Output the (X, Y) coordinate of the center of the cell containing the given text.  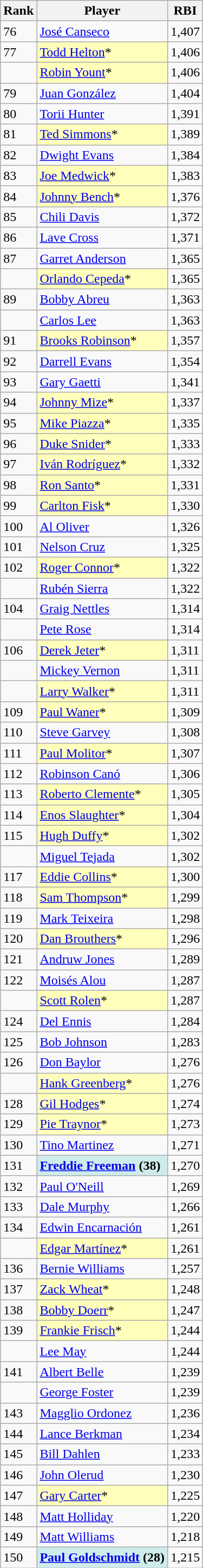
Roberto Clemente* (102, 794)
150 (18, 1557)
1,305 (185, 794)
131 (18, 1165)
1,218 (185, 1537)
Gary Gaetti (102, 382)
1,335 (185, 423)
95 (18, 423)
119 (18, 918)
99 (18, 506)
80 (18, 114)
Lee May (102, 1351)
Robinson Canó (102, 774)
Bob Johnson (102, 1042)
104 (18, 609)
98 (18, 485)
Graig Nettles (102, 609)
126 (18, 1062)
1,257 (185, 1269)
Roger Connor* (102, 567)
Mike Piazza* (102, 423)
84 (18, 196)
83 (18, 176)
1,298 (185, 918)
149 (18, 1537)
Darrell Evans (102, 361)
Nelson Cruz (102, 547)
Garret Anderson (102, 258)
92 (18, 361)
137 (18, 1290)
Paul O'Neill (102, 1186)
Miguel Tejada (102, 856)
Al Oliver (102, 526)
1,266 (185, 1207)
Pete Rose (102, 630)
1,333 (185, 444)
Albert Belle (102, 1372)
1,309 (185, 712)
Robin Yount* (102, 73)
Juan González (102, 93)
144 (18, 1434)
Zack Wheat* (102, 1290)
1,289 (185, 960)
113 (18, 794)
Sam Thompson* (102, 897)
81 (18, 134)
114 (18, 815)
Dan Brouthers* (102, 939)
1,337 (185, 403)
1,372 (185, 217)
Mark Teixeira (102, 918)
110 (18, 733)
Johnny Bench* (102, 196)
1,357 (185, 341)
87 (18, 258)
106 (18, 650)
82 (18, 155)
1,404 (185, 93)
136 (18, 1269)
1,236 (185, 1413)
1,247 (185, 1310)
79 (18, 93)
Magglio Ordonez (102, 1413)
148 (18, 1516)
George Foster (102, 1392)
97 (18, 464)
Carlton Fisk* (102, 506)
Frankie Frisch* (102, 1331)
1,330 (185, 506)
1,274 (185, 1104)
85 (18, 217)
Dale Murphy (102, 1207)
147 (18, 1495)
1,233 (185, 1454)
Brooks Robinson* (102, 341)
1,307 (185, 753)
Bill Dahlen (102, 1454)
1,300 (185, 877)
Orlando Cepeda* (102, 279)
93 (18, 382)
77 (18, 52)
1,332 (185, 464)
Gil Hodges* (102, 1104)
1,248 (185, 1290)
Paul Waner* (102, 712)
132 (18, 1186)
1,325 (185, 547)
Torii Hunter (102, 114)
Mickey Vernon (102, 671)
Joe Medwick* (102, 176)
Tino Martinez (102, 1145)
86 (18, 237)
138 (18, 1310)
143 (18, 1413)
1,283 (185, 1042)
Player (102, 11)
Edwin Encarnación (102, 1227)
1,299 (185, 897)
139 (18, 1331)
120 (18, 939)
1,304 (185, 815)
1,341 (185, 382)
115 (18, 835)
Duke Snider* (102, 444)
Iván Rodríguez* (102, 464)
Edgar Martínez* (102, 1248)
Freddie Freeman (38) (102, 1165)
Matt Holliday (102, 1516)
1,371 (185, 237)
José Canseco (102, 31)
118 (18, 897)
1,296 (185, 939)
Ron Santo* (102, 485)
Larry Walker* (102, 691)
Steve Garvey (102, 733)
1,384 (185, 155)
Del Ennis (102, 1021)
1,308 (185, 733)
96 (18, 444)
Andruw Jones (102, 960)
1,215 (185, 1557)
146 (18, 1475)
91 (18, 341)
Scott Rolen* (102, 1001)
134 (18, 1227)
89 (18, 300)
Derek Jeter* (102, 650)
111 (18, 753)
145 (18, 1454)
Lance Berkman (102, 1434)
1,270 (185, 1165)
Matt Williams (102, 1537)
1,331 (185, 485)
John Olerud (102, 1475)
1,407 (185, 31)
1,269 (185, 1186)
Carlos Lee (102, 320)
Moisés Alou (102, 980)
Eddie Collins* (102, 877)
102 (18, 567)
Gary Carter* (102, 1495)
1,284 (185, 1021)
Rank (18, 11)
1,383 (185, 176)
Ted Simmons* (102, 134)
Bobby Doerr* (102, 1310)
122 (18, 980)
Enos Slaughter* (102, 815)
100 (18, 526)
RBI (185, 11)
1,389 (185, 134)
130 (18, 1145)
1,273 (185, 1124)
Don Baylor (102, 1062)
1,220 (185, 1516)
1,271 (185, 1145)
112 (18, 774)
Todd Helton* (102, 52)
133 (18, 1207)
1,376 (185, 196)
129 (18, 1124)
1,306 (185, 774)
117 (18, 877)
101 (18, 547)
Hugh Duffy* (102, 835)
128 (18, 1104)
Bernie Williams (102, 1269)
Paul Molitor* (102, 753)
1,391 (185, 114)
124 (18, 1021)
1,326 (185, 526)
Bobby Abreu (102, 300)
1,225 (185, 1495)
94 (18, 403)
Johnny Mize* (102, 403)
125 (18, 1042)
1,354 (185, 361)
109 (18, 712)
Dwight Evans (102, 155)
Chili Davis (102, 217)
Pie Traynor* (102, 1124)
Rubén Sierra (102, 588)
76 (18, 31)
Hank Greenberg* (102, 1083)
121 (18, 960)
141 (18, 1372)
Paul Goldschmidt (28) (102, 1557)
1,234 (185, 1434)
1,230 (185, 1475)
Lave Cross (102, 237)
